Provide the (X, Y) coordinate of the cell's center where the given text is located.  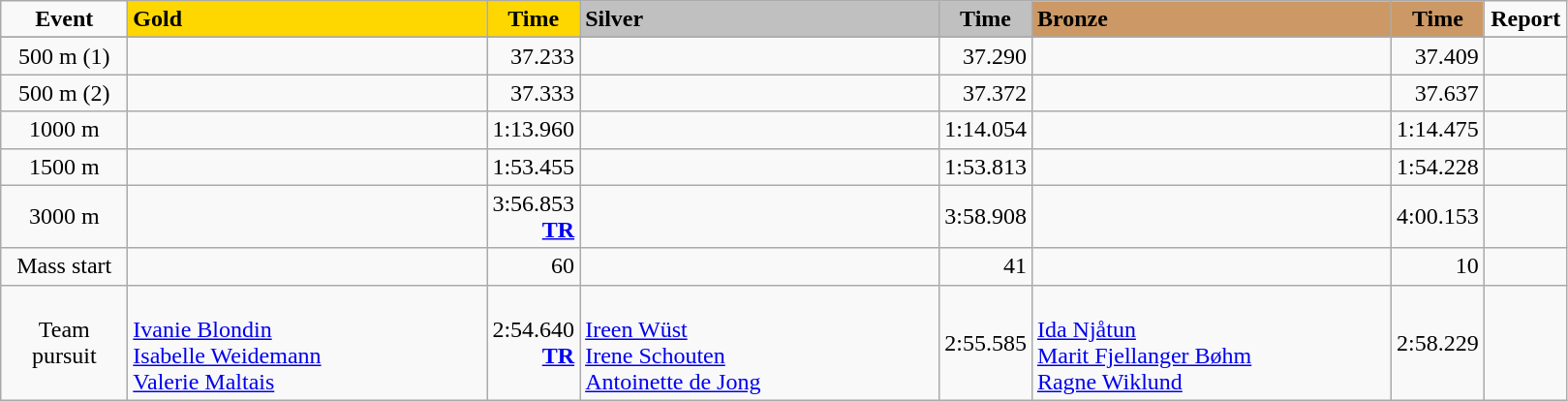
60 (534, 266)
1:54.228 (1437, 167)
500 m (1) (64, 56)
37.637 (1437, 93)
2:55.585 (986, 343)
1:14.054 (986, 130)
2:58.229 (1437, 343)
Silver (759, 19)
1:13.960 (534, 130)
37.333 (534, 93)
37.233 (534, 56)
1500 m (64, 167)
3:56.853TR (534, 217)
1000 m (64, 130)
Bronze (1211, 19)
Mass start (64, 266)
1:14.475 (1437, 130)
Gold (308, 19)
4:00.153 (1437, 217)
Ireen WüstIrene SchoutenAntoinette de Jong (759, 343)
1:53.455 (534, 167)
500 m (2) (64, 93)
37.409 (1437, 56)
3:58.908 (986, 217)
2:54.640TR (534, 343)
Ivanie BlondinIsabelle WeidemannValerie Maltais (308, 343)
Report (1525, 19)
3000 m (64, 217)
Event (64, 19)
41 (986, 266)
10 (1437, 266)
Team pursuit (64, 343)
37.290 (986, 56)
Ida NjåtunMarit Fjellanger BøhmRagne Wiklund (1211, 343)
1:53.813 (986, 167)
37.372 (986, 93)
